Locate the cell with the specified text and output its [x, y] center coordinate. 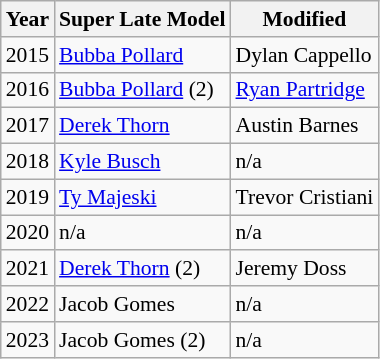
2019 [28, 197]
Bubba Pollard [142, 55]
2021 [28, 269]
Bubba Pollard (2) [142, 90]
2023 [28, 340]
Austin Barnes [304, 126]
Dylan Cappello [304, 55]
Trevor Cristiani [304, 197]
Derek Thorn (2) [142, 269]
Ryan Partridge [304, 90]
2015 [28, 55]
Derek Thorn [142, 126]
2020 [28, 233]
Year [28, 19]
2022 [28, 304]
Ty Majeski [142, 197]
Jacob Gomes (2) [142, 340]
Jacob Gomes [142, 304]
2017 [28, 126]
Jeremy Doss [304, 269]
Kyle Busch [142, 162]
2016 [28, 90]
Super Late Model [142, 19]
Modified [304, 19]
2018 [28, 162]
